From the cell containing the given text, extract its center point as [X, Y] coordinate. 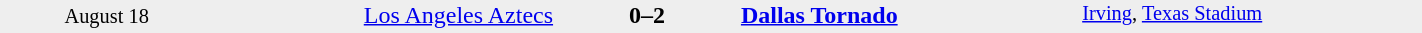
0–2 [648, 15]
Irving, Texas Stadium [1252, 16]
Dallas Tornado [910, 15]
August 18 [106, 16]
Los Angeles Aztecs [384, 15]
